Provide the [x, y] coordinate of the cell's center where the given text is located.  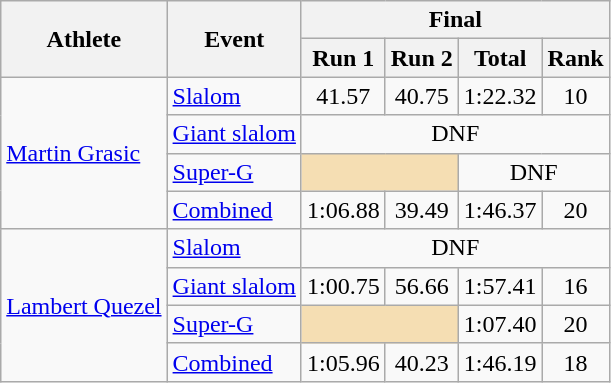
41.57 [343, 96]
16 [576, 286]
Rank [576, 58]
40.75 [422, 96]
1:07.40 [500, 324]
1:05.96 [343, 362]
Martin Grasic [84, 153]
Event [234, 39]
Run 2 [422, 58]
Total [500, 58]
1:46.37 [500, 210]
1:57.41 [500, 286]
10 [576, 96]
Lambert Quezel [84, 305]
56.66 [422, 286]
39.49 [422, 210]
18 [576, 362]
1:22.32 [500, 96]
Athlete [84, 39]
40.23 [422, 362]
Run 1 [343, 58]
1:06.88 [343, 210]
1:00.75 [343, 286]
1:46.19 [500, 362]
Final [455, 20]
